Return the (x, y) coordinate for the center point of the cell that contains the specified text.  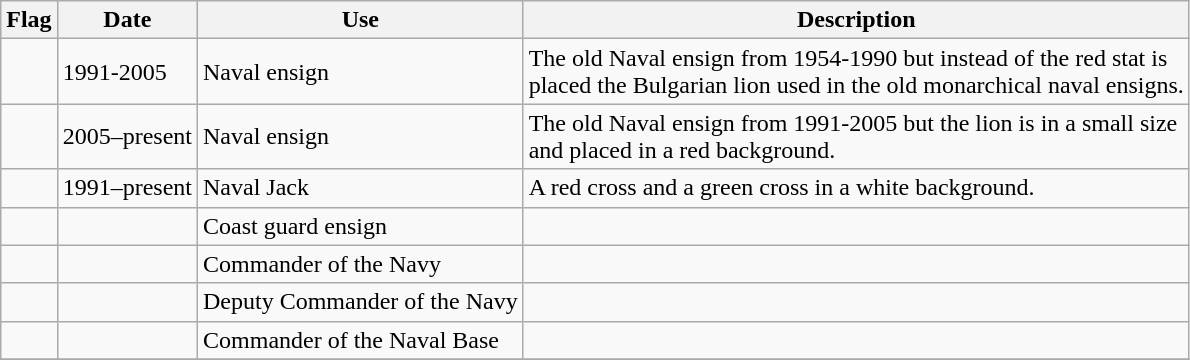
Commander of the Naval Base (361, 340)
Description (856, 20)
Date (127, 20)
The old Naval ensign from 1954-1990 but instead of the red stat isplaced the Bulgarian lion used in the old monarchical naval ensigns. (856, 72)
Naval Jack (361, 188)
2005–present (127, 136)
Use (361, 20)
A red cross and a green cross in a white background. (856, 188)
Commander of the Navy (361, 264)
1991–present (127, 188)
Flag (29, 20)
Coast guard ensign (361, 226)
1991-2005 (127, 72)
The old Naval ensign from 1991-2005 but the lion is in a small sizeand placed in a red background. (856, 136)
Deputy Commander of the Navy (361, 302)
